Identify which cell holds the provided text, then report its [x, y] central coordinate. 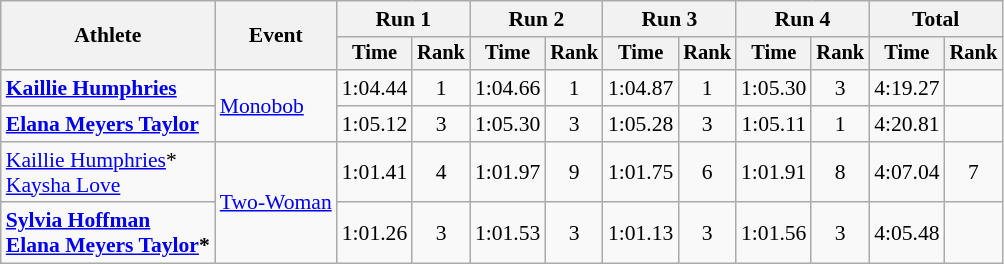
1:01.97 [508, 172]
7 [974, 172]
1:05.12 [374, 124]
4:07.04 [906, 172]
9 [574, 172]
Monobob [276, 106]
Athlete [108, 36]
1:01.13 [640, 234]
Kaillie Humphries [108, 88]
1:01.75 [640, 172]
Elana Meyers Taylor [108, 124]
1:04.66 [508, 88]
1:01.41 [374, 172]
1:05.28 [640, 124]
1:01.91 [774, 172]
1:01.56 [774, 234]
Event [276, 36]
1:04.44 [374, 88]
4 [441, 172]
Run 1 [404, 19]
6 [707, 172]
1:01.26 [374, 234]
Run 3 [670, 19]
4:20.81 [906, 124]
Total [936, 19]
Run 2 [536, 19]
4:05.48 [906, 234]
Sylvia HoffmanElana Meyers Taylor* [108, 234]
1:04.87 [640, 88]
8 [840, 172]
1:05.11 [774, 124]
1:01.53 [508, 234]
4:19.27 [906, 88]
Run 4 [802, 19]
Two-Woman [276, 203]
Kaillie Humphries*Kaysha Love [108, 172]
